Extract the (x, y) coordinate from the center of the cell holding the provided text.  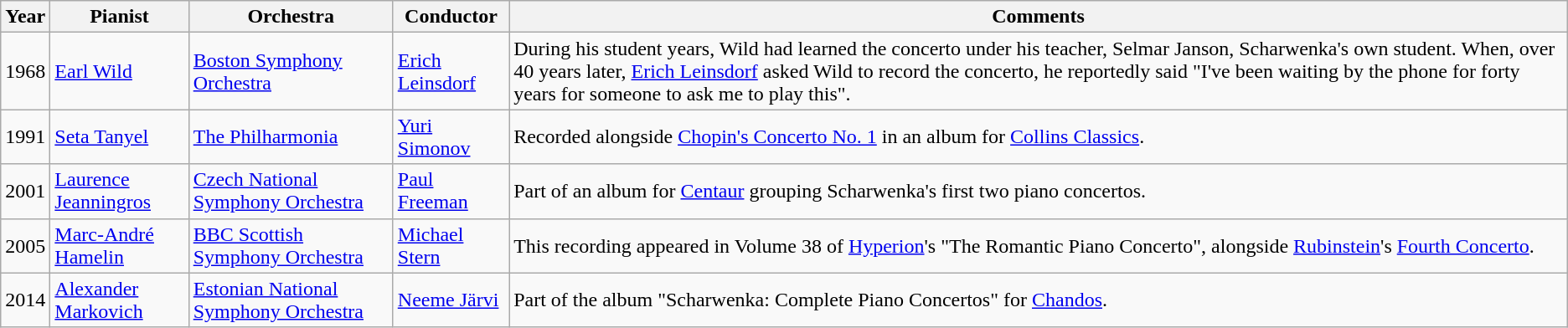
Laurence Jeanningros (119, 191)
Michael Stern (451, 246)
Boston Symphony Orchestra (291, 71)
Seta Tanyel (119, 137)
Comments (1039, 17)
Pianist (119, 17)
Orchestra (291, 17)
Part of an album for Centaur grouping Scharwenka's first two piano concertos. (1039, 191)
The Philharmonia (291, 137)
2014 (25, 300)
2005 (25, 246)
BBC Scottish Symphony Orchestra (291, 246)
Conductor (451, 17)
Neeme Järvi (451, 300)
Czech National Symphony Orchestra (291, 191)
2001 (25, 191)
This recording appeared in Volume 38 of Hyperion's "The Romantic Piano Concerto", alongside Rubinstein's Fourth Concerto. (1039, 246)
Marc-André Hamelin (119, 246)
1968 (25, 71)
Yuri Simonov (451, 137)
1991 (25, 137)
Recorded alongside Chopin's Concerto No. 1 in an album for Collins Classics. (1039, 137)
Year (25, 17)
Estonian National Symphony Orchestra (291, 300)
Alexander Markovich (119, 300)
Earl Wild (119, 71)
Part of the album "Scharwenka: Complete Piano Concertos" for Chandos. (1039, 300)
Paul Freeman (451, 191)
Erich Leinsdorf (451, 71)
